For the text-containing cell, return its midpoint in (x, y) coordinate format. 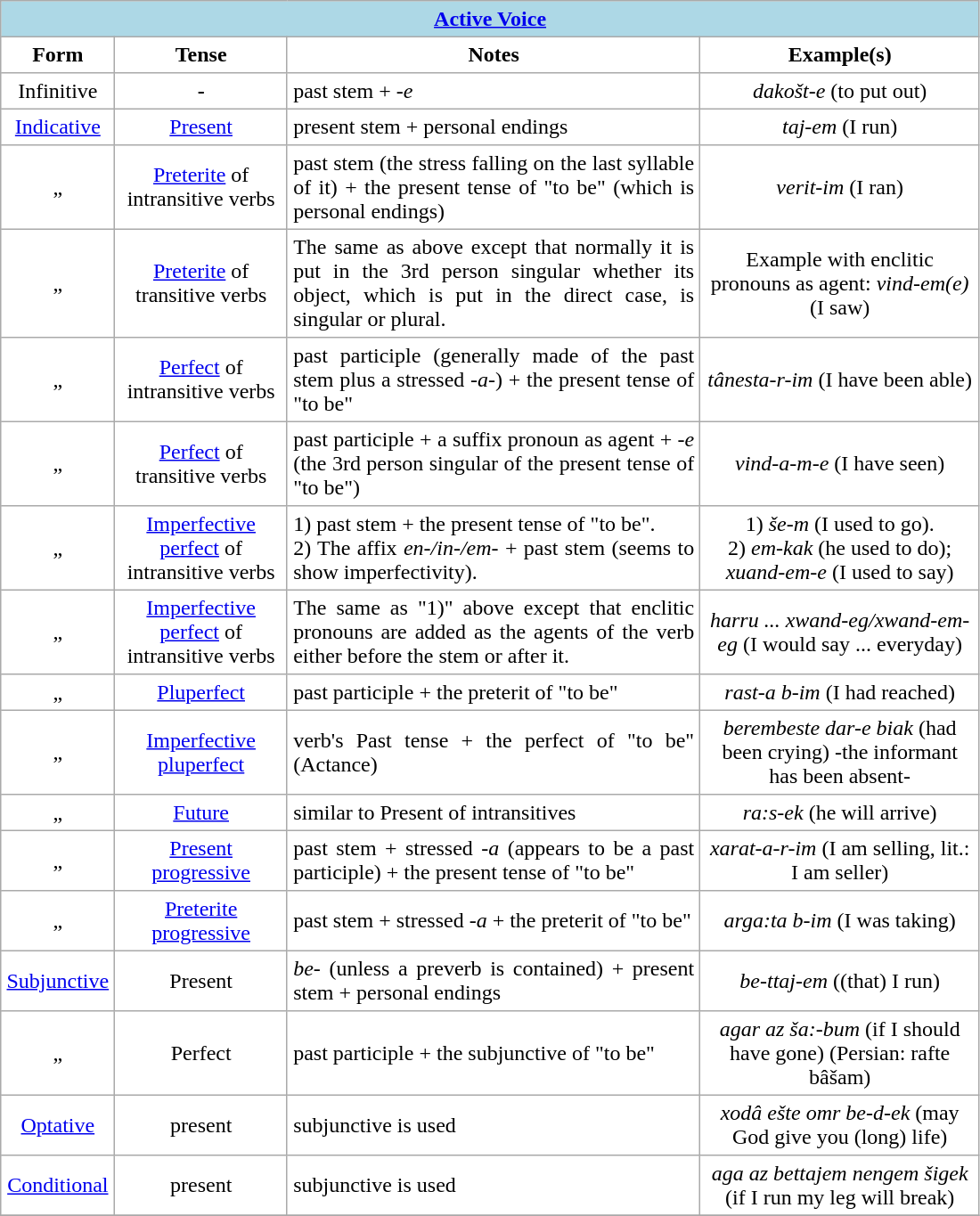
Perfect of transitive verbs (201, 463)
aga az bettajem nengem šigek (if I run my leg will break) (840, 1186)
past participle + the subjunctive of "to be" (494, 1053)
Example(s) (840, 54)
Optative (58, 1125)
Example with enclitic pronouns as agent: vind-em(e) (I saw) (840, 283)
1) še-m (I used to go). 2) em-kak (he used to do); xuand-em-e (I used to say) (840, 548)
Form (58, 54)
Preterite of intransitive verbs (201, 187)
past participle (generally made of the past stem plus a stressed -a-) + the present tense of "to be" (494, 379)
xodâ ešte omr be-d-ek (may God give you (long) life) (840, 1125)
xarat-a-r-im (I am selling, lit.: I am seller) (840, 861)
- (201, 91)
Perfect of intransitive verbs (201, 379)
past stem + stressed -a + the preterit of "to be" (494, 921)
past stem + stressed -a (appears to be a past participle) + the present tense of "to be" (494, 861)
tânesta-r-im (I have been able) (840, 379)
similar to Present of intransitives (494, 812)
verb's Past tense + the perfect of "to be" (Actance) (494, 752)
Imperfective pluperfect (201, 752)
past participle + the preterit of "to be" (494, 692)
be- (unless a preverb is contained) + present stem + personal endings (494, 981)
Active Voice (490, 19)
The same as "1)" above except that enclitic pronouns are added as the agents of the verb either before the stem or after it. (494, 632)
past stem + -e (494, 91)
Subjunctive (58, 981)
be-ttaj-em ((that) I run) (840, 981)
Conditional (58, 1186)
Indicative (58, 126)
verit-im (I ran) (840, 187)
taj-em (I run) (840, 126)
present stem + personal endings (494, 126)
Pluperfect (201, 692)
Notes (494, 54)
Present progressive (201, 861)
1) past stem + the present tense of "to be". 2) The affix en-/in-/em- + past stem (seems to show imperfectivity). (494, 548)
past participle + a suffix pronoun as agent + -e (the 3rd person singular of the present tense of "to be") (494, 463)
vind-a-m-e (I have seen) (840, 463)
ra:s-ek (he will arrive) (840, 812)
harru ... xwand-eg/xwand-em-eg (I would say ... everyday) (840, 632)
Tense (201, 54)
berembeste dar-e biak (had been crying) -the informant has been absent- (840, 752)
Perfect (201, 1053)
Preterite progressive (201, 921)
arga:ta b-im (I was taking) (840, 921)
past stem (the stress falling on the last syllable of it) + the present tense of "to be" (which is personal endings) (494, 187)
Future (201, 812)
dakošt-e (to put out) (840, 91)
Infinitive (58, 91)
Preterite of transitive verbs (201, 283)
rast-a b-im (I had reached) (840, 692)
agar az ša:-bum (if I should have gone) (Persian: rafte bâšam) (840, 1053)
